Return the (X, Y) coordinate for the center point of the cell that contains the specified text.  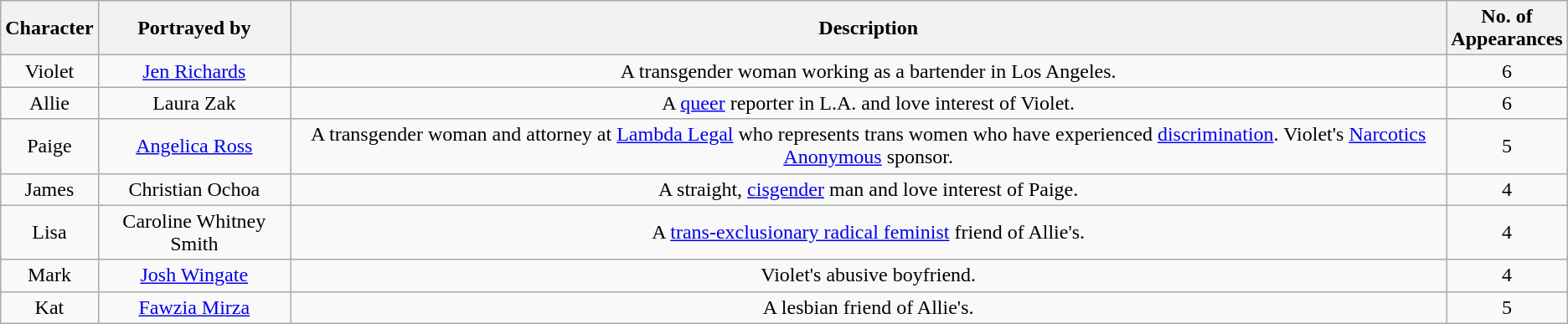
Portrayed by (194, 28)
No. ofAppearances (1507, 28)
Description (869, 28)
Violet's abusive boyfriend. (869, 275)
Christian Ochoa (194, 189)
Character (49, 28)
A trans-exclusionary radical feminist friend of Allie's. (869, 233)
Kat (49, 307)
James (49, 189)
Mark (49, 275)
Laura Zak (194, 103)
Jen Richards (194, 71)
Paige (49, 146)
A straight, cisgender man and love interest of Paige. (869, 189)
Fawzia Mirza (194, 307)
Lisa (49, 233)
Angelica Ross (194, 146)
A lesbian friend of Allie's. (869, 307)
A queer reporter in L.A. and love interest of Violet. (869, 103)
Violet (49, 71)
Allie (49, 103)
Josh Wingate (194, 275)
Caroline Whitney Smith (194, 233)
A transgender woman working as a bartender in Los Angeles. (869, 71)
